Return [X, Y] of the center of cell containing provided text 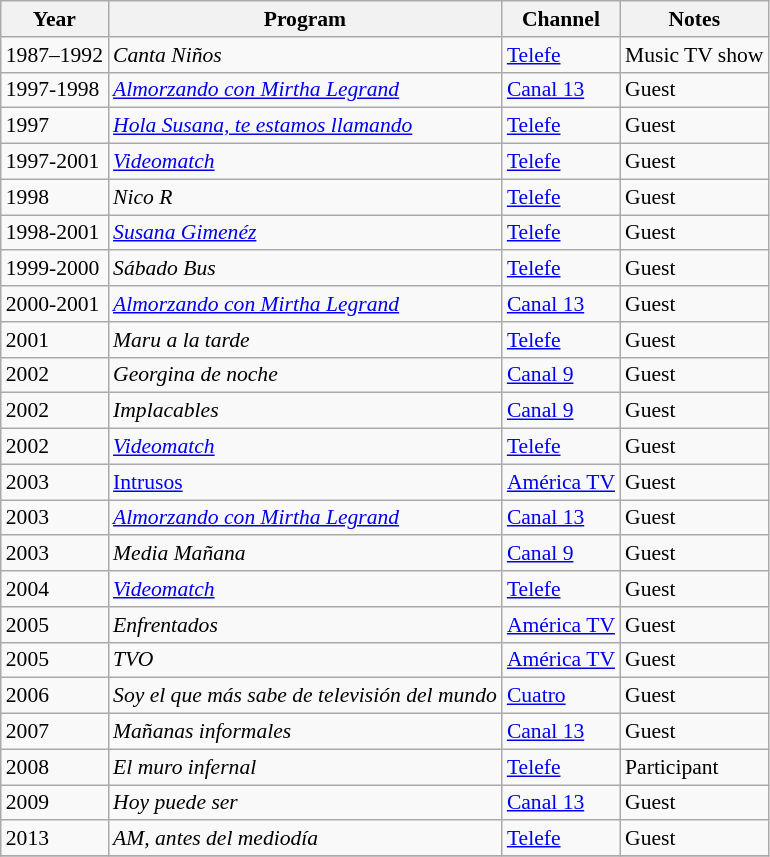
Media Mañana [305, 554]
Music TV show [694, 55]
Participant [694, 767]
Implacables [305, 411]
2009 [54, 803]
1997-1998 [54, 90]
1987–1992 [54, 55]
2006 [54, 696]
Mañanas informales [305, 732]
TVO [305, 660]
Susana Gimenéz [305, 233]
Hoy puede ser [305, 803]
2004 [54, 589]
Nico R [305, 197]
Enfrentados [305, 625]
Hola Susana, te estamos llamando [305, 126]
Channel [561, 19]
Georgina de noche [305, 375]
2013 [54, 839]
Soy el que más sabe de televisión del mundo [305, 696]
Sábado Bus [305, 269]
2001 [54, 340]
El muro infernal [305, 767]
AM, antes del mediodía [305, 839]
Maru a la tarde [305, 340]
Year [54, 19]
1998 [54, 197]
2000-2001 [54, 304]
1997 [54, 126]
Cuatro [561, 696]
1999-2000 [54, 269]
2007 [54, 732]
Program [305, 19]
Canta Niños [305, 55]
2008 [54, 767]
Intrusos [305, 482]
1997-2001 [54, 162]
1998-2001 [54, 233]
Notes [694, 19]
